Determine the (x, y) coordinate at the center of the cell enclosing the given text.  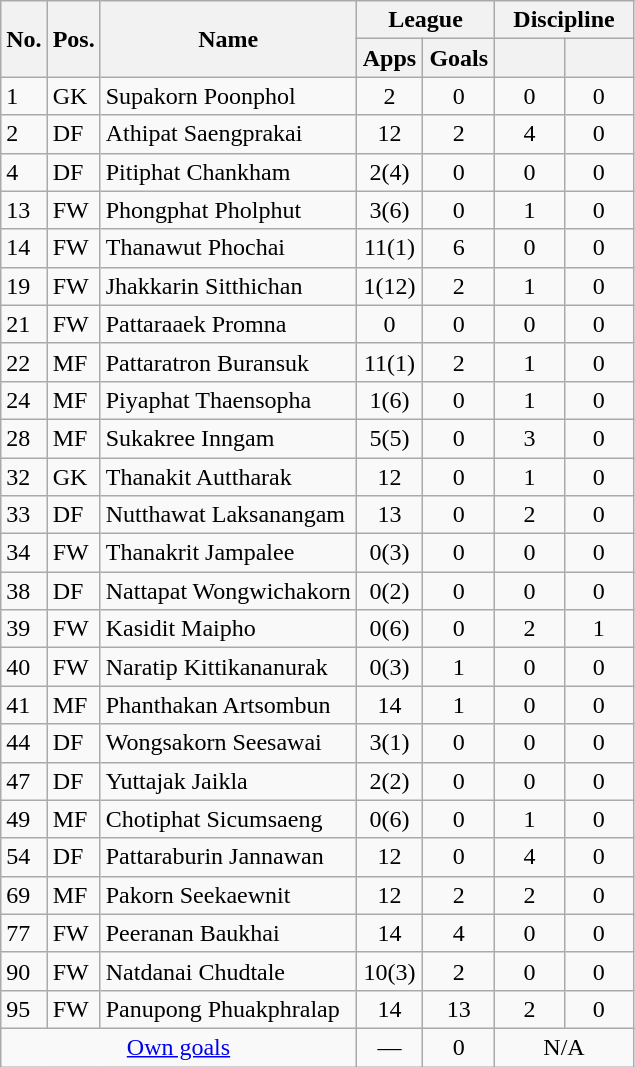
Sukakree Inngam (228, 438)
2(4) (390, 172)
19 (24, 286)
5(5) (390, 438)
Piyaphat Thaensopha (228, 400)
Thanawut Phochai (228, 248)
Kasidit Maipho (228, 629)
49 (24, 819)
3 (530, 438)
Goals (459, 58)
Naratip Kittikananurak (228, 667)
Yuttajak Jaikla (228, 781)
Pakorn Seekaewnit (228, 895)
Wongsakorn Seesawai (228, 743)
40 (24, 667)
Panupong Phuakphralap (228, 1009)
— (390, 1047)
Peeranan Baukhai (228, 933)
League (426, 20)
54 (24, 857)
69 (24, 895)
39 (24, 629)
Pattaratron Buransuk (228, 362)
47 (24, 781)
No. (24, 39)
32 (24, 477)
1(12) (390, 286)
1(6) (390, 400)
Athipat Saengprakai (228, 134)
Natdanai Chudtale (228, 971)
34 (24, 553)
Phanthakan Artsombun (228, 705)
Pos. (74, 39)
Pattaraaek Promna (228, 324)
21 (24, 324)
2(2) (390, 781)
Pattaraburin Jannawan (228, 857)
Thanakrit Jampalee (228, 553)
41 (24, 705)
Nutthawat Laksanangam (228, 515)
N/A (564, 1047)
Name (228, 39)
Nattapat Wongwichakorn (228, 591)
44 (24, 743)
Own goals (178, 1047)
Thanakit Auttharak (228, 477)
Supakorn Poonphol (228, 96)
33 (24, 515)
77 (24, 933)
95 (24, 1009)
3(6) (390, 210)
90 (24, 971)
38 (24, 591)
0(2) (390, 591)
10(3) (390, 971)
3(1) (390, 743)
6 (459, 248)
Discipline (564, 20)
Apps (390, 58)
Phongphat Pholphut (228, 210)
Chotiphat Sicumsaeng (228, 819)
24 (24, 400)
Jhakkarin Sitthichan (228, 286)
Pitiphat Chankham (228, 172)
22 (24, 362)
28 (24, 438)
